Extract the (x, y) coordinate from the center of the cell holding the provided text.  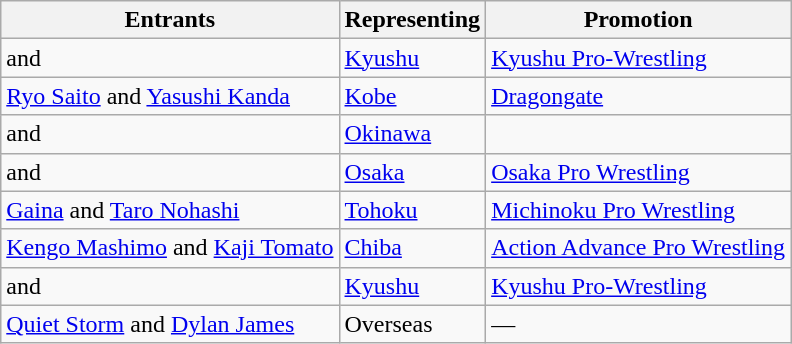
Chiba (412, 248)
Osaka (412, 172)
Osaka Pro Wrestling (638, 172)
Okinawa (412, 134)
Dragongate (638, 96)
Tohoku (412, 210)
Kengo Mashimo and Kaji Tomato (170, 248)
Promotion (638, 20)
Action Advance Pro Wrestling (638, 248)
Entrants (170, 20)
— (638, 324)
Ryo Saito and Yasushi Kanda (170, 96)
Kobe (412, 96)
Representing (412, 20)
Quiet Storm and Dylan James (170, 324)
Overseas (412, 324)
Michinoku Pro Wrestling (638, 210)
Gaina and Taro Nohashi (170, 210)
